Detect which cell encompasses the target text, then output its [X, Y] center coordinate. 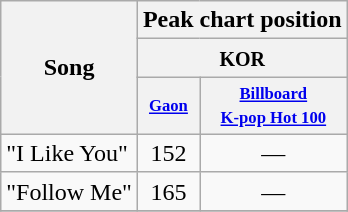
BillboardK-pop Hot 100 [274, 106]
"Follow Me" [70, 191]
KOR [242, 58]
152 [168, 153]
"I Like You" [70, 153]
Gaon [168, 106]
Song [70, 68]
Peak chart position [242, 20]
165 [168, 191]
